Capture the cell that displays the provided text and extract its [x, y] central coordinate. 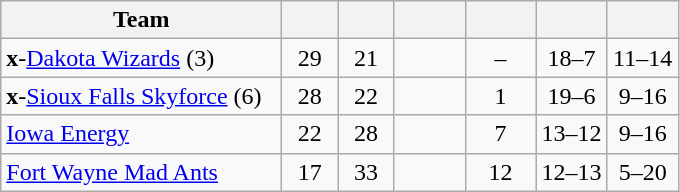
5–20 [642, 172]
Fort Wayne Mad Ants [142, 172]
11–14 [642, 58]
7 [500, 134]
17 [310, 172]
29 [310, 58]
19–6 [572, 96]
– [500, 58]
Team [142, 20]
13–12 [572, 134]
12 [500, 172]
18–7 [572, 58]
12–13 [572, 172]
21 [366, 58]
33 [366, 172]
x-Dakota Wizards (3) [142, 58]
Iowa Energy [142, 134]
1 [500, 96]
x-Sioux Falls Skyforce (6) [142, 96]
